Return (X, Y) of the center of cell containing provided text 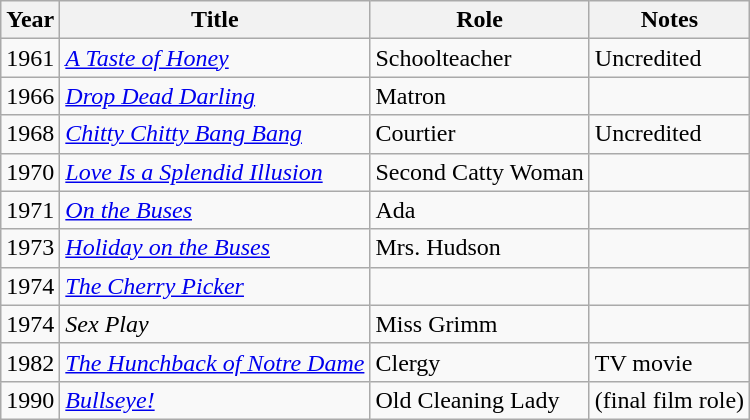
The Hunchback of Notre Dame (215, 362)
Title (215, 20)
Sex Play (215, 324)
Mrs. Hudson (480, 248)
Schoolteacher (480, 58)
Drop Dead Darling (215, 96)
1990 (30, 400)
A Taste of Honey (215, 58)
Ada (480, 210)
(final film role) (669, 400)
1971 (30, 210)
Chitty Chitty Bang Bang (215, 134)
Role (480, 20)
On the Buses (215, 210)
Love Is a Splendid Illusion (215, 172)
Miss Grimm (480, 324)
1982 (30, 362)
Clergy (480, 362)
1970 (30, 172)
1966 (30, 96)
Year (30, 20)
Courtier (480, 134)
The Cherry Picker (215, 286)
Notes (669, 20)
TV movie (669, 362)
1961 (30, 58)
Holiday on the Buses (215, 248)
Matron (480, 96)
Old Cleaning Lady (480, 400)
1973 (30, 248)
Bullseye! (215, 400)
Second Catty Woman (480, 172)
1968 (30, 134)
